Return the [X, Y] coordinate for the center point of the cell that contains the specified text.  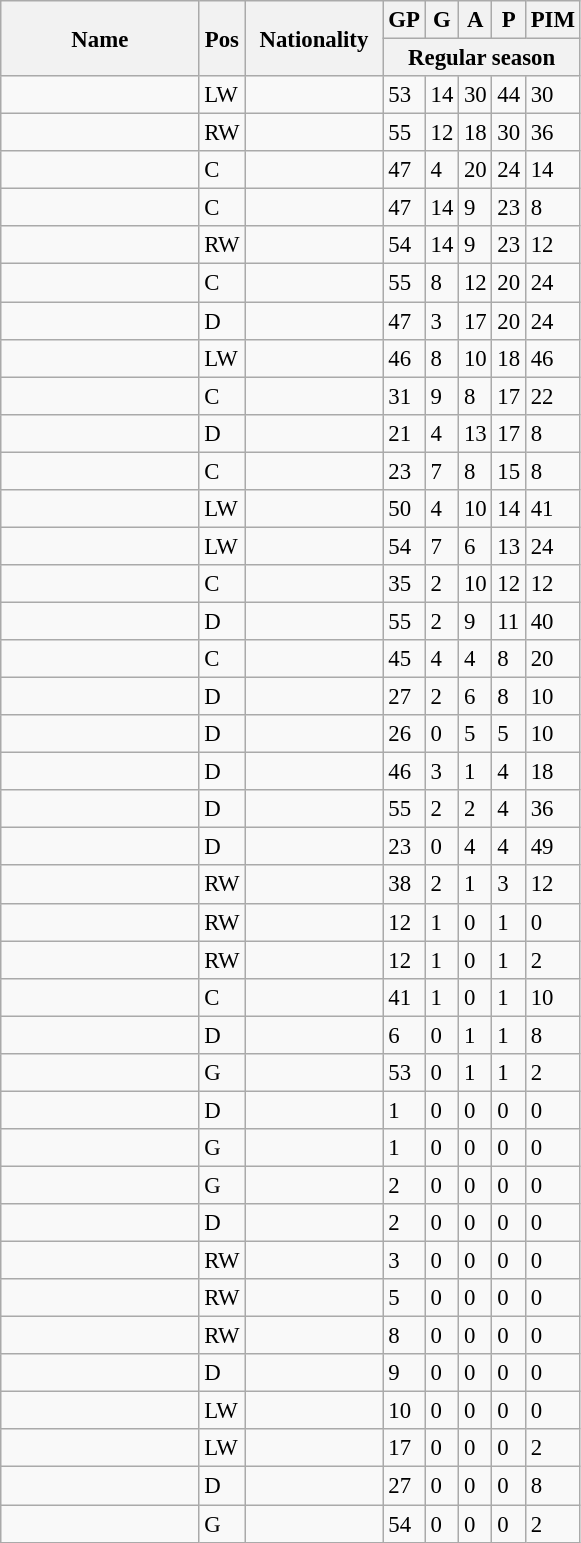
Pos [222, 38]
Name [100, 38]
45 [404, 659]
15 [508, 471]
26 [404, 734]
44 [508, 95]
22 [552, 396]
50 [404, 509]
21 [404, 433]
PIM [552, 20]
P [508, 20]
49 [552, 847]
11 [508, 621]
Nationality [314, 38]
38 [404, 885]
GP [404, 20]
A [476, 20]
40 [552, 621]
Regular season [482, 58]
31 [404, 396]
35 [404, 584]
